Identify which cell holds the provided text, then report its (x, y) central coordinate. 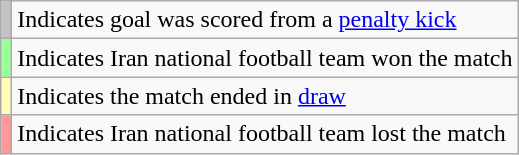
Indicates the match ended in draw (265, 96)
Indicates Iran national football team lost the match (265, 134)
Indicates goal was scored from a penalty kick (265, 20)
Indicates Iran national football team won the match (265, 58)
